Detect which cell encompasses the target text, then output its (x, y) center coordinate. 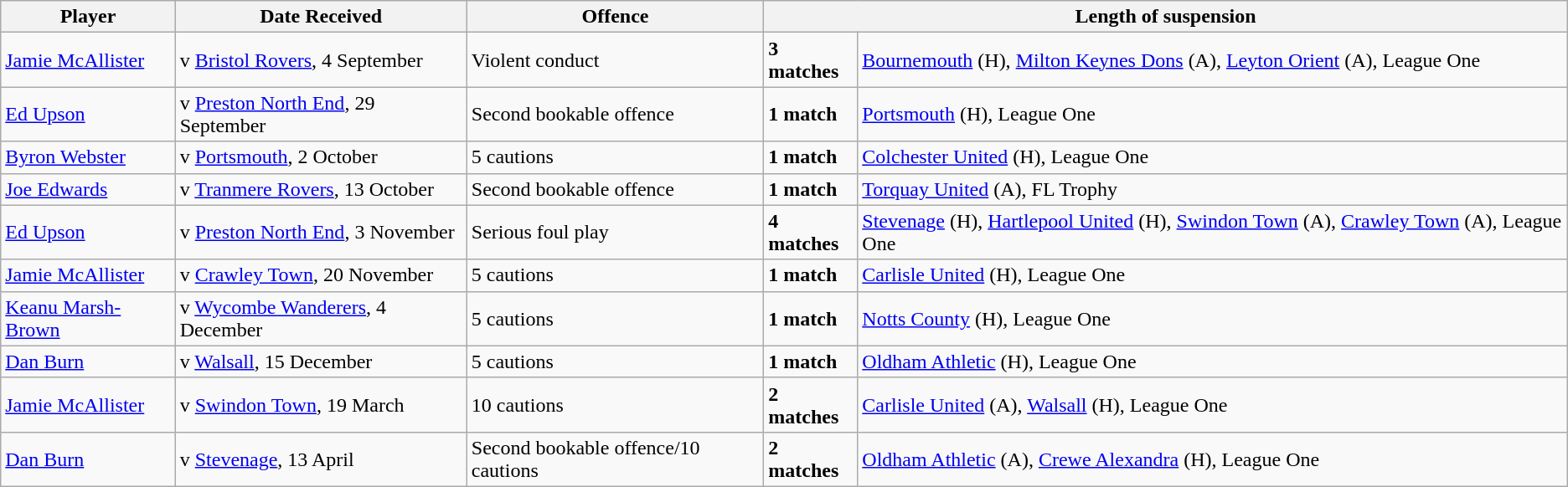
Second bookable offence/10 cautions (615, 459)
v Preston North End, 3 November (321, 233)
Torquay United (A), FL Trophy (1213, 189)
3 matches (811, 60)
v Tranmere Rovers, 13 October (321, 189)
v Wycombe Wanderers, 4 December (321, 318)
v Portsmouth, 2 October (321, 157)
Joe Edwards (88, 189)
Carlisle United (A), Walsall (H), League One (1213, 405)
v Swindon Town, 19 March (321, 405)
v Walsall, 15 December (321, 361)
Bournemouth (H), Milton Keynes Dons (A), Leyton Orient (A), League One (1213, 60)
v Bristol Rovers, 4 September (321, 60)
Stevenage (H), Hartlepool United (H), Swindon Town (A), Crawley Town (A), League One (1213, 233)
v Preston North End, 29 September (321, 114)
Portsmouth (H), League One (1213, 114)
Offence (615, 17)
Notts County (H), League One (1213, 318)
10 cautions (615, 405)
Length of suspension (1166, 17)
Byron Webster (88, 157)
Date Received (321, 17)
v Crawley Town, 20 November (321, 275)
Violent conduct (615, 60)
Colchester United (H), League One (1213, 157)
Serious foul play (615, 233)
Keanu Marsh-Brown (88, 318)
4 matches (811, 233)
Oldham Athletic (H), League One (1213, 361)
Player (88, 17)
v Stevenage, 13 April (321, 459)
Oldham Athletic (A), Crewe Alexandra (H), League One (1213, 459)
Carlisle United (H), League One (1213, 275)
